Identify which cell holds the provided text, then report its [X, Y] central coordinate. 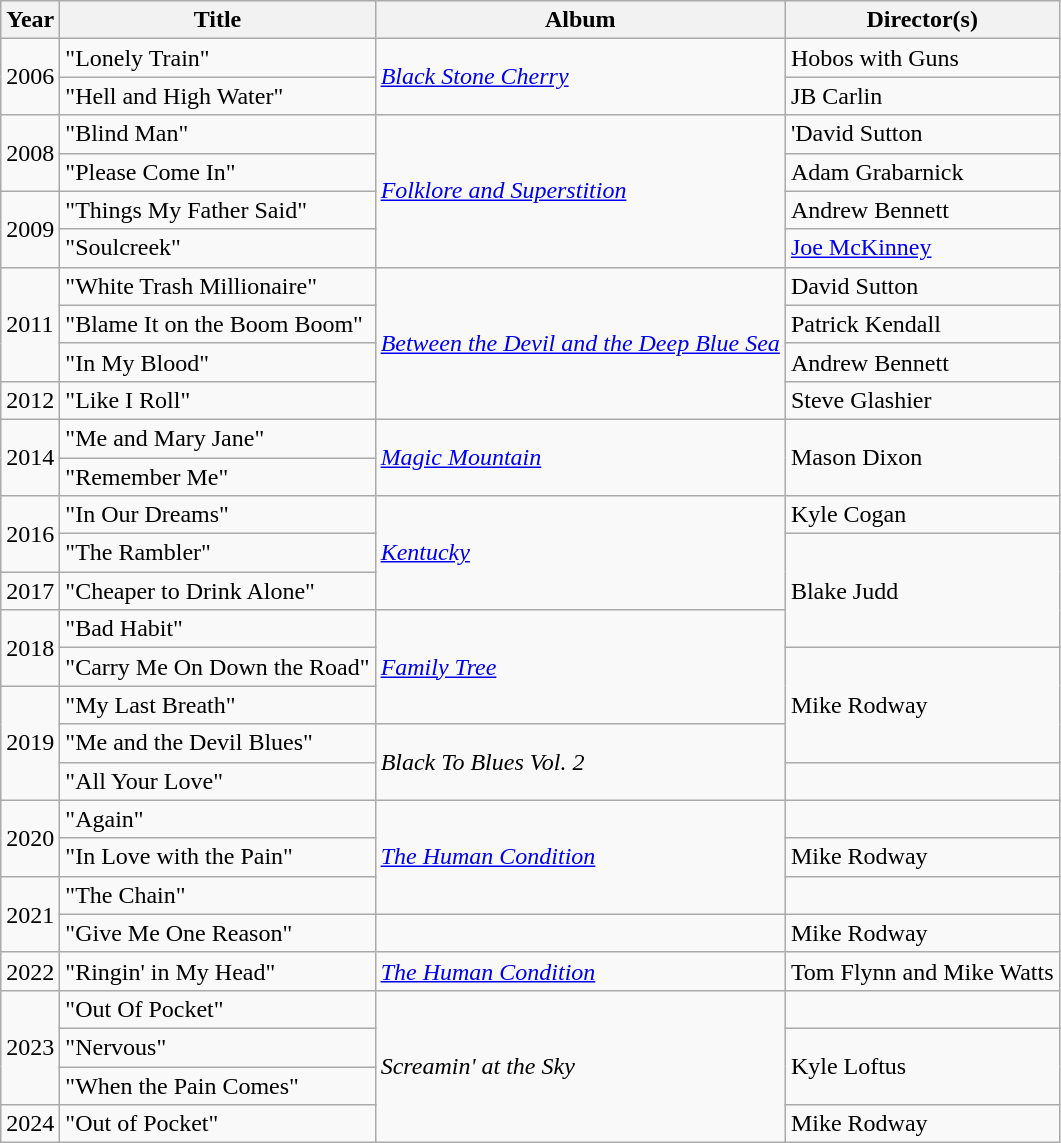
2016 [30, 534]
2006 [30, 77]
"In Our Dreams" [218, 515]
"Like I Roll" [218, 400]
"Me and the Devil Blues" [218, 743]
"Carry Me On Down the Road" [218, 667]
"The Rambler" [218, 553]
"Lonely Train" [218, 58]
Album [580, 20]
Screamin' at the Sky [580, 1066]
"The Chain" [218, 895]
Year [30, 20]
"Blind Man" [218, 134]
2019 [30, 743]
"In My Blood" [218, 362]
"All Your Love" [218, 781]
"When the Pain Comes" [218, 1085]
2011 [30, 324]
Hobos with Guns [922, 58]
2012 [30, 400]
"Again" [218, 819]
2020 [30, 838]
Blake Judd [922, 591]
Between the Devil and the Deep Blue Sea [580, 343]
Kyle Cogan [922, 515]
"White Trash Millionaire" [218, 286]
JB Carlin [922, 96]
"Remember Me" [218, 477]
Mason Dixon [922, 457]
Folklore and Superstition [580, 191]
Tom Flynn and Mike Watts [922, 971]
"Cheaper to Drink Alone" [218, 591]
2017 [30, 591]
"Soulcreek" [218, 248]
2008 [30, 153]
Black To Blues Vol. 2 [580, 762]
2021 [30, 914]
"Blame It on the Boom Boom" [218, 324]
Magic Mountain [580, 457]
'David Sutton [922, 134]
"Please Come In" [218, 172]
Adam Grabarnick [922, 172]
2023 [30, 1047]
"Me and Mary Jane" [218, 438]
"Things My Father Said" [218, 210]
2024 [30, 1124]
Title [218, 20]
Family Tree [580, 667]
2009 [30, 229]
"Bad Habit" [218, 629]
"Nervous" [218, 1047]
Steve Glashier [922, 400]
Kyle Loftus [922, 1066]
Kentucky [580, 553]
"Hell and High Water" [218, 96]
"Give Me One Reason" [218, 933]
Joe McKinney [922, 248]
"Out Of Pocket" [218, 1009]
Patrick Kendall [922, 324]
"Ringin' in My Head" [218, 971]
Director(s) [922, 20]
"In Love with the Pain" [218, 857]
Black Stone Cherry [580, 77]
"Out of Pocket" [218, 1124]
David Sutton [922, 286]
"My Last Breath" [218, 705]
2022 [30, 971]
2014 [30, 457]
2018 [30, 648]
